Return [x, y] of the center of cell containing provided text 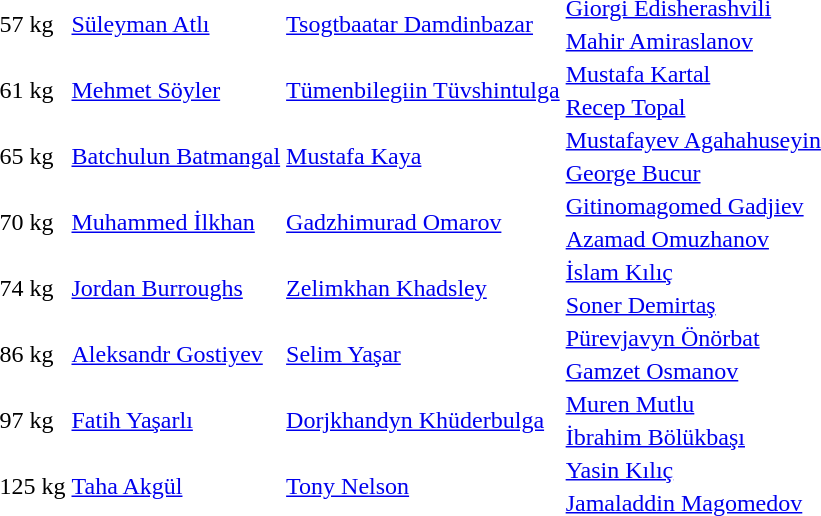
Mustafa Kaya [424, 156]
Gadzhimurad Omarov [424, 222]
Jordan Burroughs [176, 288]
Tümenbilegiin Tüvshintulga [424, 90]
Batchulun Batmangal [176, 156]
Selim Yaşar [424, 354]
Fatih Yaşarlı [176, 420]
Zelimkhan Khadsley [424, 288]
Aleksandr Gostiyev [176, 354]
Muhammed İlkhan [176, 222]
Dorjkhandyn Khüderbulga [424, 420]
Mehmet Söyler [176, 90]
